Return (x, y) of the center of cell containing provided text 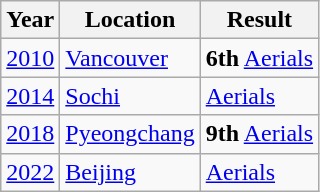
9th Aerials (259, 134)
2010 (30, 58)
Pyeongchang (130, 134)
2014 (30, 96)
Year (30, 20)
Result (259, 20)
2018 (30, 134)
Sochi (130, 96)
2022 (30, 172)
6th Aerials (259, 58)
Location (130, 20)
Beijing (130, 172)
Vancouver (130, 58)
